Detect which cell encompasses the target text, then output its [x, y] center coordinate. 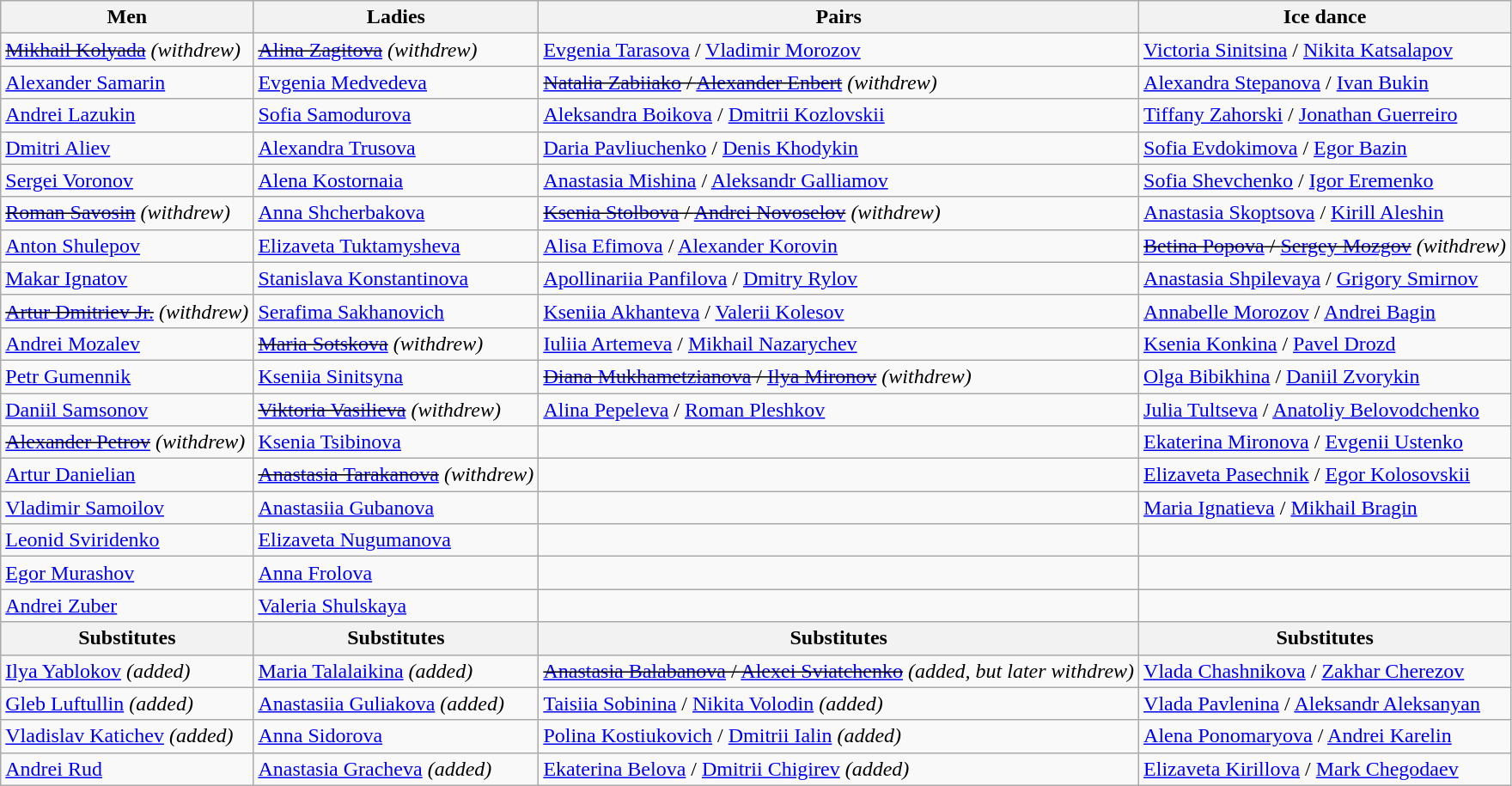
Andrei Rud [127, 769]
Ekaterina Mironova / Evgenii Ustenko [1325, 442]
Sergei Voronov [127, 180]
Anastasiia Guliakova (added) [396, 704]
Mikhail Kolyada (withdrew) [127, 50]
Maria Talalaikina (added) [396, 671]
Diana Mukhametzianova / Ilya Mironov (withdrew) [838, 376]
Andrei Zuber [127, 606]
Tiffany Zahorski / Jonathan Guerreiro [1325, 115]
Evgenia Tarasova / Vladimir Morozov [838, 50]
Egor Murashov [127, 573]
Sofia Evdokimova / Egor Bazin [1325, 148]
Makar Ignatov [127, 278]
Ksenia Tsibinova [396, 442]
Anastasia Tarakanova (withdrew) [396, 475]
Anastasiia Gubanova [396, 508]
Leonid Sviridenko [127, 540]
Julia Tultseva / Anatoliy Belovodchenko [1325, 410]
Maria Ignatieva / Mikhail Bragin [1325, 508]
Elizaveta Pasechnik / Egor Kolosovskii [1325, 475]
Ilya Yablokov (added) [127, 671]
Alisa Efimova / Alexander Korovin [838, 246]
Dmitri Aliev [127, 148]
Evgenia Medvedeva [396, 82]
Elizaveta Kirillova / Mark Chegodaev [1325, 769]
Ice dance [1325, 17]
Ekaterina Belova / Dmitrii Chigirev (added) [838, 769]
Pairs [838, 17]
Betina Popova / Sergey Mozgov (withdrew) [1325, 246]
Alena Ponomaryova / Andrei Karelin [1325, 736]
Alexandra Trusova [396, 148]
Anton Shulepov [127, 246]
Anastasia Skoptsova / Kirill Aleshin [1325, 213]
Stanislava Konstantinova [396, 278]
Maria Sotskova (withdrew) [396, 344]
Anastasia Gracheva (added) [396, 769]
Anna Shcherbakova [396, 213]
Andrei Mozalev [127, 344]
Men [127, 17]
Petr Gumennik [127, 376]
Anna Frolova [396, 573]
Gleb Luftullin (added) [127, 704]
Andrei Lazukin [127, 115]
Anastasia Shpilevaya / Grigory Smirnov [1325, 278]
Alina Zagitova (withdrew) [396, 50]
Ladies [396, 17]
Vlada Pavlenina / Aleksandr Aleksanyan [1325, 704]
Ksenia Konkina / Pavel Drozd [1325, 344]
Elizaveta Nugumanova [396, 540]
Apollinariia Panfilova / Dmitry Rylov [838, 278]
Alexander Samarin [127, 82]
Alena Kostornaia [396, 180]
Daria Pavliuchenko / Denis Khodykin [838, 148]
Polina Kostiukovich / Dmitrii Ialin (added) [838, 736]
Alexandra Stepanova / Ivan Bukin [1325, 82]
Daniil Samsonov [127, 410]
Alexander Petrov (withdrew) [127, 442]
Elizaveta Tuktamysheva [396, 246]
Sofia Samodurova [396, 115]
Aleksandra Boikova / Dmitrii Kozlovskii [838, 115]
Olga Bibikhina / Daniil Zvorykin [1325, 376]
Anastasia Balabanova / Alexei Sviatchenko (added, but later withdrew) [838, 671]
Victoria Sinitsina / Nikita Katsalapov [1325, 50]
Iuliia Artemeva / Mikhail Nazarychev [838, 344]
Vladimir Samoilov [127, 508]
Sofia Shevchenko / Igor Eremenko [1325, 180]
Kseniia Akhanteva / Valerii Kolesov [838, 311]
Alina Pepeleva / Roman Pleshkov [838, 410]
Viktoria Vasilieva (withdrew) [396, 410]
Vlada Chashnikova / Zakhar Cherezov [1325, 671]
Kseniia Sinitsyna [396, 376]
Serafima Sakhanovich [396, 311]
Artur Danielian [127, 475]
Artur Dmitriev Jr. (withdrew) [127, 311]
Natalia Zabiiako / Alexander Enbert (withdrew) [838, 82]
Roman Savosin (withdrew) [127, 213]
Annabelle Morozov / Andrei Bagin [1325, 311]
Vladislav Katichev (added) [127, 736]
Anna Sidorova [396, 736]
Anastasia Mishina / Aleksandr Galliamov [838, 180]
Taisiia Sobinina / Nikita Volodin (added) [838, 704]
Ksenia Stolbova / Andrei Novoselov (withdrew) [838, 213]
Valeria Shulskaya [396, 606]
